Pinpoint the cell where the given text exists, returning its (X, Y) midpoint coordinate. 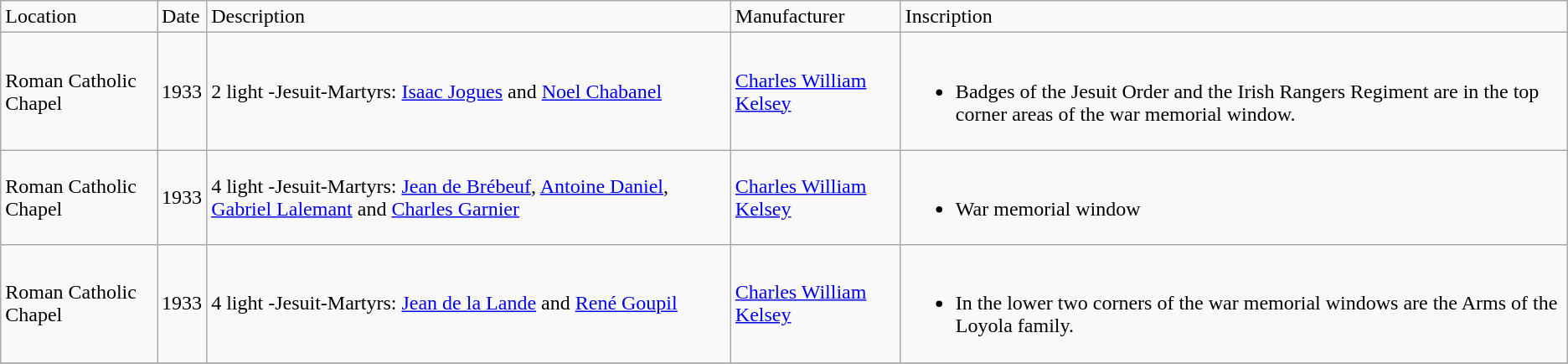
4 light -Jesuit-Martyrs: Jean de Brébeuf, Antoine Daniel, Gabriel Lalemant and Charles Garnier (469, 198)
4 light -Jesuit-Martyrs: Jean de la Lande and René Goupil (469, 304)
Badges of the Jesuit Order and the Irish Rangers Regiment are in the top corner areas of the war memorial window. (1234, 91)
In the lower two corners of the war memorial windows are the Arms of the Loyola family. (1234, 304)
2 light -Jesuit-Martyrs: Isaac Jogues and Noel Chabanel (469, 91)
War memorial window (1234, 198)
Manufacturer (816, 17)
Location (79, 17)
Inscription (1234, 17)
Date (183, 17)
Description (469, 17)
